Determine the (x, y) coordinate at the center of the cell enclosing the given text.  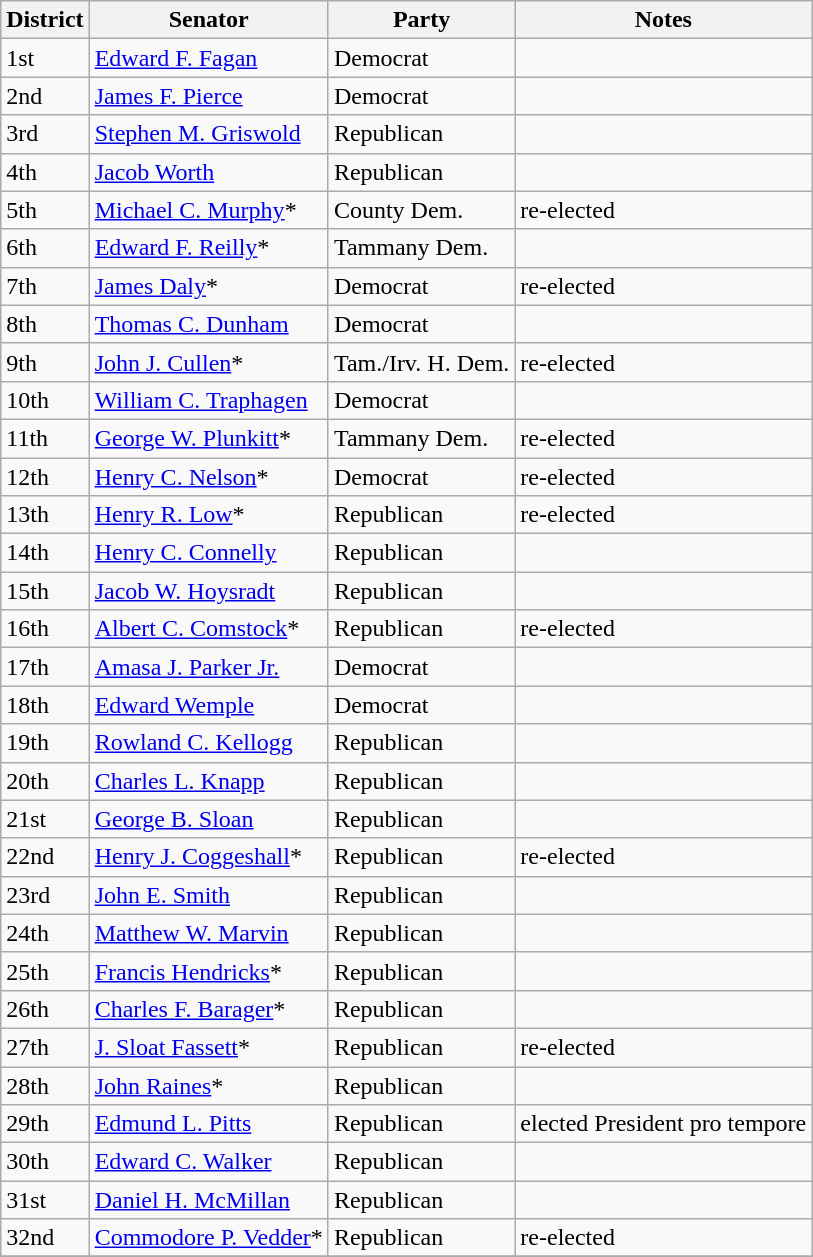
32nd (45, 1238)
Edward C. Walker (208, 1162)
Henry R. Low* (208, 515)
William C. Traphagen (208, 400)
James Daly* (208, 286)
22nd (45, 857)
John E. Smith (208, 895)
George W. Plunkitt* (208, 438)
Commodore P. Vedder* (208, 1238)
Matthew W. Marvin (208, 933)
29th (45, 1124)
Party (421, 20)
31st (45, 1200)
17th (45, 667)
30th (45, 1162)
Tam./Irv. H. Dem. (421, 362)
Edward F. Fagan (208, 58)
23rd (45, 895)
Rowland C. Kellogg (208, 743)
Henry C. Nelson* (208, 477)
Notes (664, 20)
4th (45, 172)
James F. Pierce (208, 96)
7th (45, 286)
8th (45, 324)
10th (45, 400)
5th (45, 210)
9th (45, 362)
6th (45, 248)
Henry J. Coggeshall* (208, 857)
Albert C. Comstock* (208, 629)
3rd (45, 134)
J. Sloat Fassett* (208, 1047)
John Raines* (208, 1085)
25th (45, 971)
15th (45, 591)
Jacob W. Hoysradt (208, 591)
John J. Cullen* (208, 362)
Edward F. Reilly* (208, 248)
14th (45, 553)
12th (45, 477)
13th (45, 515)
Thomas C. Dunham (208, 324)
1st (45, 58)
11th (45, 438)
Stephen M. Griswold (208, 134)
Francis Hendricks* (208, 971)
21st (45, 819)
Henry C. Connelly (208, 553)
Amasa J. Parker Jr. (208, 667)
24th (45, 933)
Charles F. Barager* (208, 1009)
18th (45, 705)
19th (45, 743)
County Dem. (421, 210)
Charles L. Knapp (208, 781)
28th (45, 1085)
Daniel H. McMillan (208, 1200)
Edmund L. Pitts (208, 1124)
elected President pro tempore (664, 1124)
26th (45, 1009)
20th (45, 781)
Senator (208, 20)
16th (45, 629)
George B. Sloan (208, 819)
Michael C. Murphy* (208, 210)
2nd (45, 96)
27th (45, 1047)
District (45, 20)
Edward Wemple (208, 705)
Jacob Worth (208, 172)
